Output the (X, Y) coordinate of the center of the cell containing the given text.  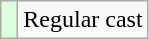
Regular cast (83, 20)
